Pinpoint the cell where the given text exists, returning its (X, Y) midpoint coordinate. 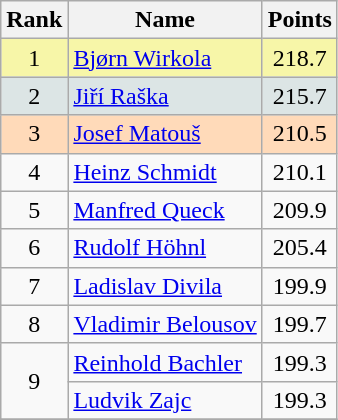
199.9 (300, 286)
Heinz Schmidt (165, 172)
Ludvik Zajc (165, 400)
205.4 (300, 248)
Jiří Raška (165, 96)
Points (300, 20)
Josef Matouš (165, 134)
5 (34, 210)
Manfred Queck (165, 210)
Bjørn Wirkola (165, 58)
7 (34, 286)
215.7 (300, 96)
9 (34, 381)
Name (165, 20)
218.7 (300, 58)
3 (34, 134)
8 (34, 324)
Rank (34, 20)
1 (34, 58)
Rudolf Höhnl (165, 248)
4 (34, 172)
6 (34, 248)
2 (34, 96)
209.9 (300, 210)
Reinhold Bachler (165, 362)
210.5 (300, 134)
210.1 (300, 172)
Vladimir Belousov (165, 324)
199.7 (300, 324)
Ladislav Divila (165, 286)
